Return (X, Y) of the center of cell containing provided text 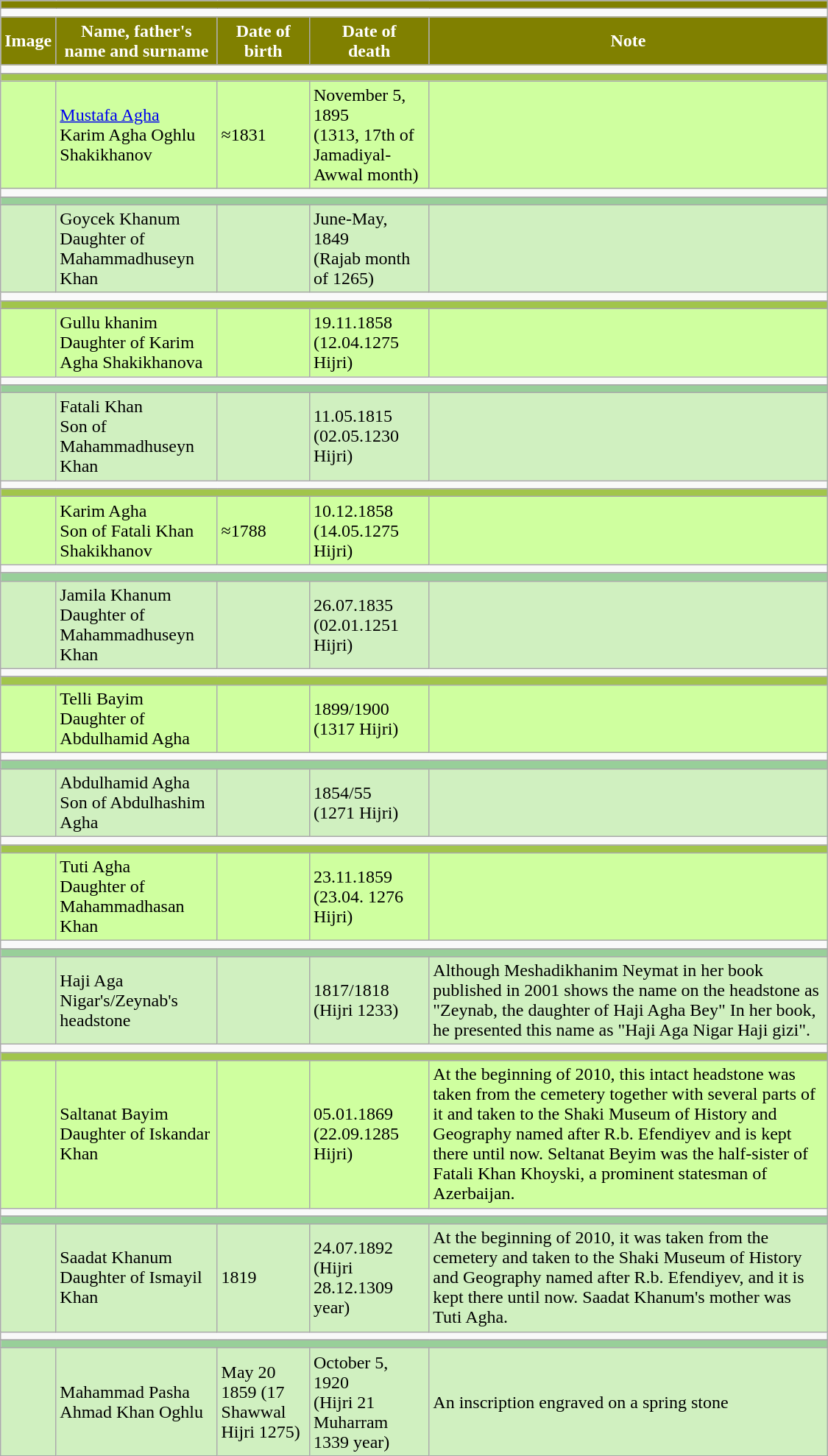
Gullu khanimDaughter of Karim Agha Shakikhanova (137, 342)
October 5, 1920(Hijri 21 Muharram 1339 year) (369, 1402)
Image (28, 41)
November 5, 1895(1313, 17th of Jamadiyal-Awwal month) (369, 135)
An inscription engraved on a spring stone (629, 1402)
Telli BayimDaughter of Abdulhamid Agha (137, 718)
Goycek KhanumDaughter of Mahammadhuseyn Khan (137, 249)
1817/1818(Hijri 1233) (369, 1001)
Date ofdeath (369, 41)
Note (629, 41)
1854/55(1271 Hijri) (369, 802)
May 201859 (17 Shawwal Hijri 1275) (263, 1402)
Date of birth (263, 41)
23.11.1859(23.04. 1276 Hijri) (369, 897)
Mustafa AghaKarim Agha Oghlu Shakikhanov (137, 135)
19.11.1858(12.04.1275 Hijri) (369, 342)
05.01.1869(22.09.1285 Hijri) (369, 1134)
June-May, 1849(Rajab month of 1265) (369, 249)
Haji Aga Nigar's/Zeynab's headstone (137, 1001)
≈1788 (263, 531)
Name, father's name and surname (137, 41)
Jamila KhanumDaughter of Mahammadhuseyn Khan (137, 624)
10.12.1858(14.05.1275 Hijri) (369, 531)
Saadat KhanumDaughter of Ismayil Khan (137, 1278)
Karim AghaSon of Fatali Khan Shakikhanov (137, 531)
11.05.1815(02.05.1230 Hijri) (369, 437)
1819 (263, 1278)
Abdulhamid AghaSon of Abdulhashim Agha (137, 802)
Mahammad PashaAhmad Khan Oghlu (137, 1402)
≈1831 (263, 135)
Saltanat BayimDaughter of Iskandar Khan (137, 1134)
24.07.1892(Hijri 28.12.1309 year) (369, 1278)
1899/1900(1317 Hijri) (369, 718)
Fatali KhanSon of Mahammadhuseyn Khan (137, 437)
26.07.1835(02.01.1251 Hijri) (369, 624)
Tuti AghaDaughter of Mahammadhasan Khan (137, 897)
